From the cell containing the given text, extract its center point as (x, y) coordinate. 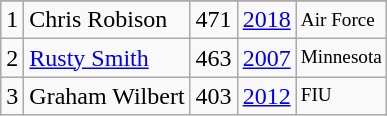
3 (12, 96)
2012 (266, 96)
2018 (266, 20)
1 (12, 20)
2007 (266, 58)
FIU (341, 96)
Air Force (341, 20)
Rusty Smith (107, 58)
Graham Wilbert (107, 96)
403 (214, 96)
471 (214, 20)
Minnesota (341, 58)
Chris Robison (107, 20)
463 (214, 58)
2 (12, 58)
